For the text-containing cell, return its midpoint in [x, y] coordinate format. 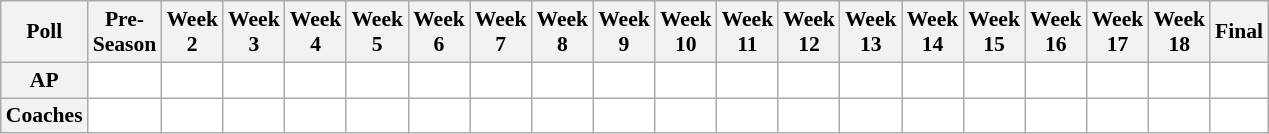
Week5 [377, 32]
Coaches [44, 116]
Week12 [809, 32]
Week8 [562, 32]
Week16 [1056, 32]
Final [1239, 32]
Week17 [1118, 32]
Week9 [624, 32]
Week18 [1179, 32]
Week13 [871, 32]
Week10 [686, 32]
Week14 [933, 32]
Week7 [501, 32]
Week2 [192, 32]
AP [44, 80]
Week6 [439, 32]
Poll [44, 32]
Week11 [748, 32]
Week3 [254, 32]
Week4 [316, 32]
Pre-Season [125, 32]
Week15 [994, 32]
